Identify which cell holds the provided text, then report its (X, Y) central coordinate. 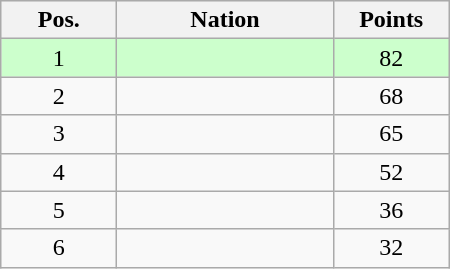
82 (391, 58)
68 (391, 96)
6 (59, 248)
52 (391, 172)
65 (391, 134)
Points (391, 20)
36 (391, 210)
Nation (225, 20)
4 (59, 172)
Pos. (59, 20)
2 (59, 96)
5 (59, 210)
3 (59, 134)
32 (391, 248)
1 (59, 58)
